Locate the cell with the specified text and output its (X, Y) center coordinate. 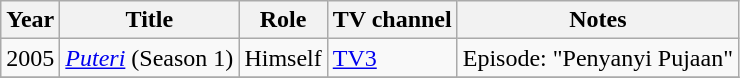
Episode: "Penyanyi Pujaan" (598, 58)
TV3 (392, 58)
Title (150, 20)
TV channel (392, 20)
Puteri (Season 1) (150, 58)
Notes (598, 20)
Himself (283, 58)
2005 (30, 58)
Role (283, 20)
Year (30, 20)
